Output the [x, y] coordinate of the center of the cell containing the given text.  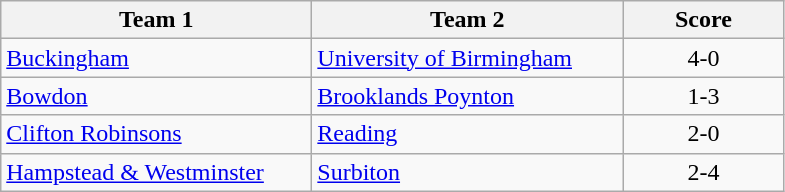
University of Birmingham [468, 58]
Score [704, 20]
1-3 [704, 96]
Team 2 [468, 20]
Buckingham [156, 58]
2-4 [704, 172]
Bowdon [156, 96]
Surbiton [468, 172]
Reading [468, 134]
Brooklands Poynton [468, 96]
2-0 [704, 134]
4-0 [704, 58]
Team 1 [156, 20]
Clifton Robinsons [156, 134]
Hampstead & Westminster [156, 172]
